Capture the cell that displays the provided text and extract its (X, Y) central coordinate. 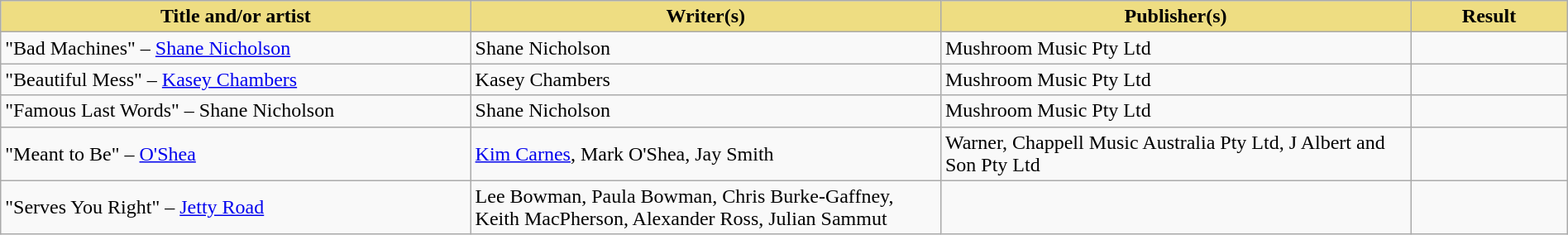
"Beautiful Mess" – Kasey Chambers (236, 79)
Writer(s) (705, 17)
Kim Carnes, Mark O'Shea, Jay Smith (705, 154)
Lee Bowman, Paula Bowman, Chris Burke-Gaffney, Keith MacPherson, Alexander Ross, Julian Sammut (705, 207)
Kasey Chambers (705, 79)
Warner, Chappell Music Australia Pty Ltd, J Albert and Son Pty Ltd (1175, 154)
Title and/or artist (236, 17)
"Meant to Be" – O'Shea (236, 154)
Publisher(s) (1175, 17)
"Bad Machines" – Shane Nicholson (236, 48)
Result (1489, 17)
"Serves You Right" – Jetty Road (236, 207)
"Famous Last Words" – Shane Nicholson (236, 111)
